For the text-containing cell, return its midpoint in [X, Y] coordinate format. 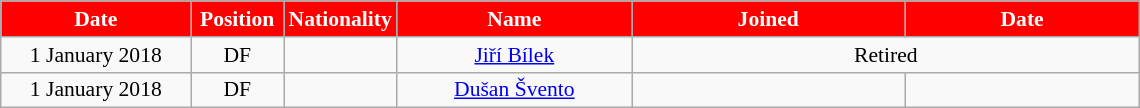
Nationality [340, 19]
Joined [768, 19]
Retired [886, 55]
Name [514, 19]
Position [238, 19]
Dušan Švento [514, 90]
Jiří Bílek [514, 55]
